From the cell containing the given text, extract its center point as (X, Y) coordinate. 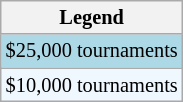
$25,000 tournaments (92, 51)
$10,000 tournaments (92, 85)
Legend (92, 17)
